For the text-containing cell, return its midpoint in (x, y) coordinate format. 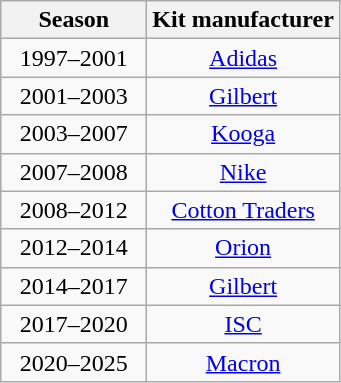
Adidas (244, 58)
Nike (244, 172)
Season (74, 20)
Cotton Traders (244, 210)
2020–2025 (74, 362)
2001–2003 (74, 96)
Kooga (244, 134)
2007–2008 (74, 172)
Macron (244, 362)
2008–2012 (74, 210)
2003–2007 (74, 134)
1997–2001 (74, 58)
2012–2014 (74, 248)
Orion (244, 248)
Kit manufacturer (244, 20)
2014–2017 (74, 286)
2017–2020 (74, 324)
ISC (244, 324)
